From the cell containing the given text, extract its center point as [X, Y] coordinate. 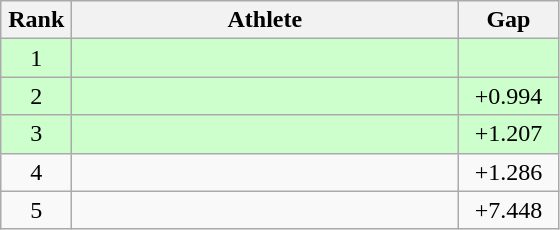
Gap [508, 20]
+1.286 [508, 172]
+0.994 [508, 96]
3 [36, 134]
Athlete [265, 20]
+7.448 [508, 210]
4 [36, 172]
1 [36, 58]
Rank [36, 20]
+1.207 [508, 134]
5 [36, 210]
2 [36, 96]
